From the cell containing the given text, extract its center point as (X, Y) coordinate. 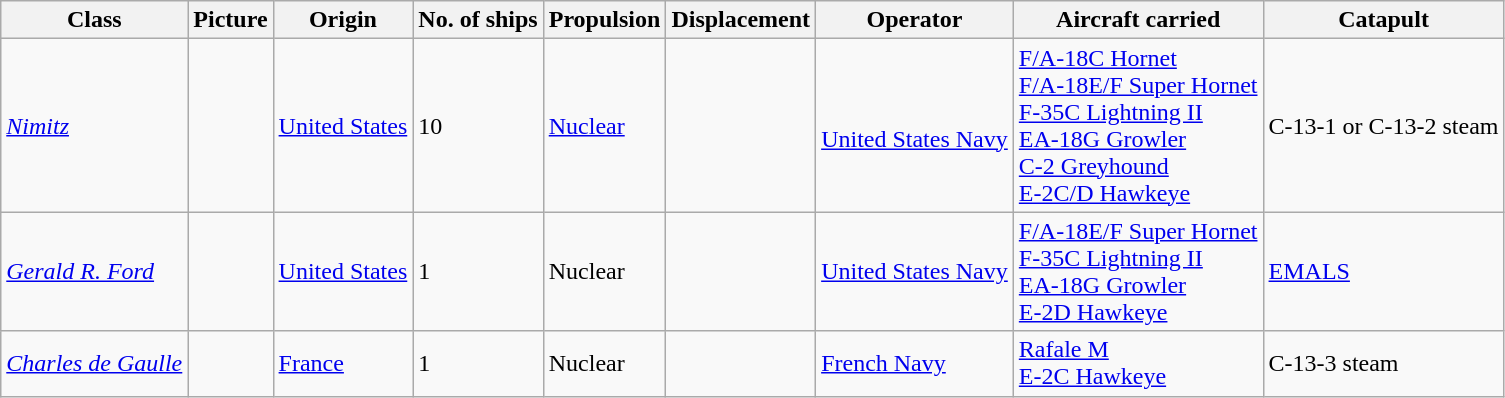
Propulsion (604, 20)
Aircraft carried (1138, 20)
French Navy (915, 364)
C-13-3 steam (1384, 364)
Rafale ME-2C Hawkeye (1138, 364)
Nimitz (94, 126)
Picture (230, 20)
F/A-18E/F Super HornetF-35C Lightning IIEA-18G GrowlerE-2D Hawkeye (1138, 272)
EMALS (1384, 272)
Class (94, 20)
Catapult (1384, 20)
Charles de Gaulle (94, 364)
Gerald R. Ford (94, 272)
10 (478, 126)
C-13-1 or C-13-2 steam (1384, 126)
Operator (915, 20)
France (343, 364)
No. of ships (478, 20)
F/A-18C HornetF/A-18E/F Super HornetF-35C Lightning IIEA-18G GrowlerC-2 GreyhoundE-2C/D Hawkeye (1138, 126)
Origin (343, 20)
Displacement (741, 20)
